Return the (x, y) coordinate for the center point of the cell that contains the specified text.  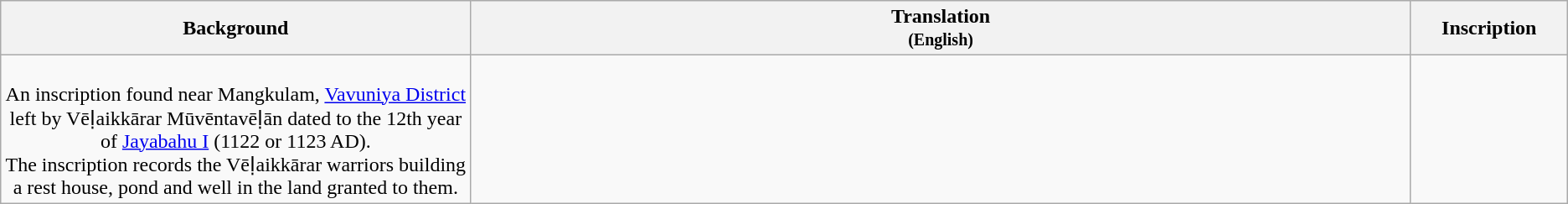
Background (236, 29)
Inscription (1489, 29)
Translation(English) (941, 29)
